Capture the cell that displays the provided text and extract its (x, y) central coordinate. 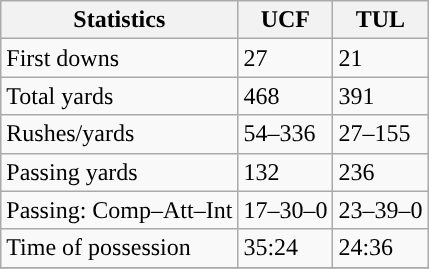
23–39–0 (380, 210)
132 (286, 172)
24:36 (380, 248)
Passing: Comp–Att–Int (120, 210)
27 (286, 58)
21 (380, 58)
UCF (286, 20)
27–155 (380, 134)
TUL (380, 20)
Statistics (120, 20)
Passing yards (120, 172)
35:24 (286, 248)
17–30–0 (286, 210)
Total yards (120, 96)
54–336 (286, 134)
Time of possession (120, 248)
First downs (120, 58)
236 (380, 172)
468 (286, 96)
391 (380, 96)
Rushes/yards (120, 134)
